Locate the cell with the specified text and output its [x, y] center coordinate. 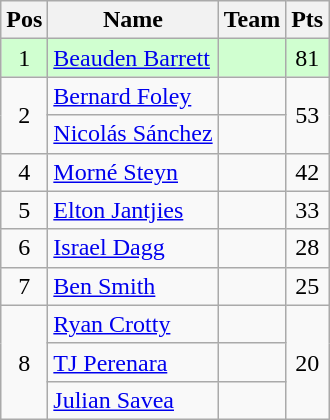
81 [308, 58]
Morné Steyn [133, 172]
Name [133, 20]
Julian Savea [133, 400]
20 [308, 362]
Elton Jantjies [133, 210]
Pos [24, 20]
2 [24, 115]
6 [24, 248]
53 [308, 115]
4 [24, 172]
Bernard Foley [133, 96]
28 [308, 248]
TJ Perenara [133, 362]
25 [308, 286]
5 [24, 210]
Ben Smith [133, 286]
Ryan Crotty [133, 324]
8 [24, 362]
Pts [308, 20]
42 [308, 172]
7 [24, 286]
Team [252, 20]
Beauden Barrett [133, 58]
Nicolás Sánchez [133, 134]
Israel Dagg [133, 248]
1 [24, 58]
33 [308, 210]
